Search for the cell housing the specified text and yield its (X, Y) center coordinate. 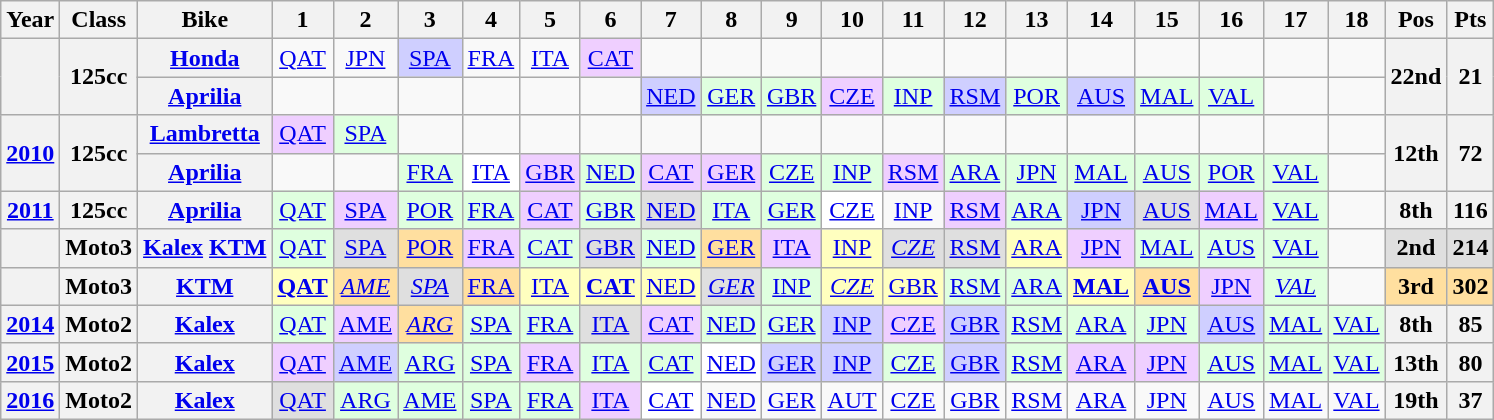
302 (1470, 286)
2nd (1416, 248)
10 (852, 20)
18 (1356, 20)
12 (975, 20)
214 (1470, 248)
Pts (1470, 20)
14 (1102, 20)
11 (913, 20)
2016 (30, 400)
2010 (30, 153)
4 (491, 20)
3 (430, 20)
Year (30, 20)
6 (610, 20)
2015 (30, 362)
22nd (1416, 77)
Class (99, 20)
AUT (852, 400)
37 (1470, 400)
5 (550, 20)
KTM (205, 286)
2011 (30, 210)
21 (1470, 77)
116 (1470, 210)
2 (365, 20)
85 (1470, 324)
13th (1416, 362)
72 (1470, 153)
16 (1231, 20)
17 (1295, 20)
13 (1037, 20)
19th (1416, 400)
7 (671, 20)
Lambretta (205, 134)
9 (791, 20)
15 (1167, 20)
8 (731, 20)
80 (1470, 362)
Kalex KTM (205, 248)
1 (302, 20)
Honda (205, 58)
12th (1416, 153)
2014 (30, 324)
Bike (205, 20)
3rd (1416, 286)
Pos (1416, 20)
